Detect which cell encompasses the target text, then output its [x, y] center coordinate. 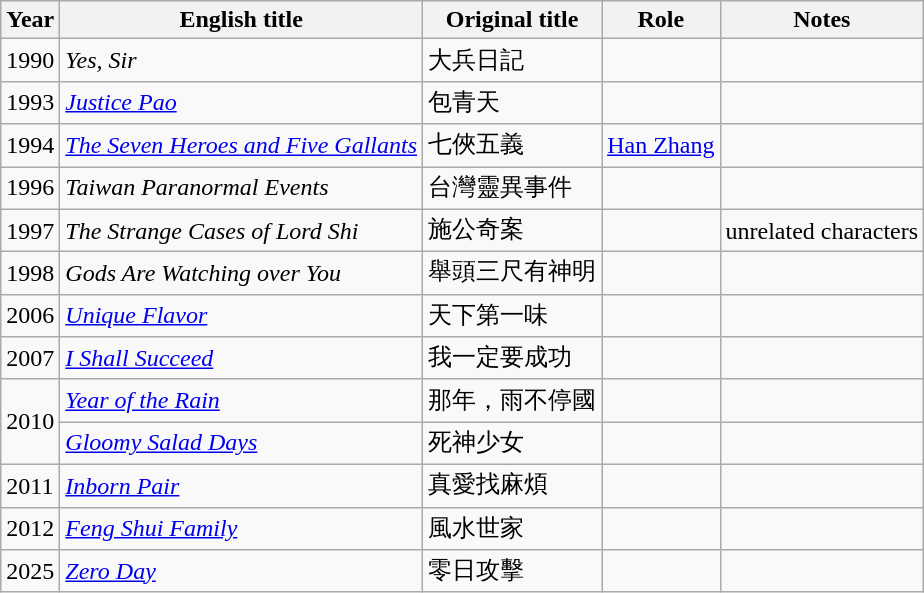
The Strange Cases of Lord Shi [242, 230]
Han Zhang [661, 146]
Unique Flavor [242, 316]
零日攻擊 [512, 572]
2007 [30, 358]
1998 [30, 274]
風水世家 [512, 528]
Year [30, 20]
Inborn Pair [242, 486]
Justice Pao [242, 102]
English title [242, 20]
七俠五義 [512, 146]
1990 [30, 60]
死神少女 [512, 444]
1997 [30, 230]
Yes, Sir [242, 60]
舉頭三尺有神明 [512, 274]
Feng Shui Family [242, 528]
2006 [30, 316]
大兵日記 [512, 60]
The Seven Heroes and Five Gallants [242, 146]
1993 [30, 102]
Gloomy Salad Days [242, 444]
2025 [30, 572]
I Shall Succeed [242, 358]
1996 [30, 188]
Role [661, 20]
天下第一味 [512, 316]
1994 [30, 146]
包青天 [512, 102]
2012 [30, 528]
Taiwan Paranormal Events [242, 188]
Zero Day [242, 572]
2011 [30, 486]
真愛找麻煩 [512, 486]
Notes [822, 20]
Year of the Rain [242, 400]
unrelated characters [822, 230]
那年，雨不停國 [512, 400]
2010 [30, 422]
台灣靈異事件 [512, 188]
施公奇案 [512, 230]
Original title [512, 20]
我一定要成功 [512, 358]
Gods Are Watching over You [242, 274]
